Scan for the cell matching the given text and deliver its (x, y) coordinate at center. 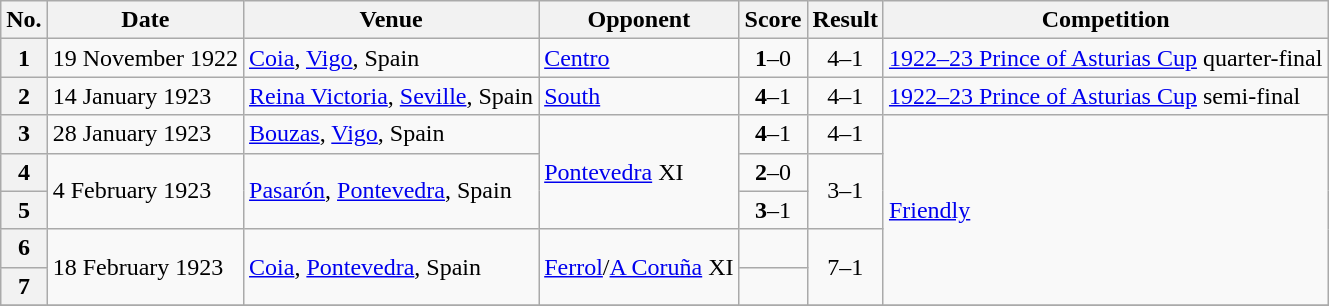
1–0 (773, 58)
18 February 1923 (145, 267)
Friendly (1106, 210)
4 February 1923 (145, 191)
Pasarón, Pontevedra, Spain (392, 191)
1922–23 Prince of Asturias Cup semi-final (1106, 96)
Score (773, 20)
7 (24, 286)
South (639, 96)
Centro (639, 58)
Pontevedra XI (639, 172)
19 November 1922 (145, 58)
1 (24, 58)
Reina Victoria, Seville, Spain (392, 96)
2–0 (773, 172)
4 (24, 172)
Opponent (639, 20)
6 (24, 248)
2 (24, 96)
Ferrol/A Coruña XI (639, 267)
5 (24, 210)
Competition (1106, 20)
Result (845, 20)
1922–23 Prince of Asturias Cup quarter-final (1106, 58)
Date (145, 20)
28 January 1923 (145, 134)
Bouzas, Vigo, Spain (392, 134)
Coia, Vigo, Spain (392, 58)
3 (24, 134)
Coia, Pontevedra, Spain (392, 267)
7–1 (845, 267)
14 January 1923 (145, 96)
No. (24, 20)
Venue (392, 20)
